Provide the [X, Y] coordinate of the cell's center where the given text is located.  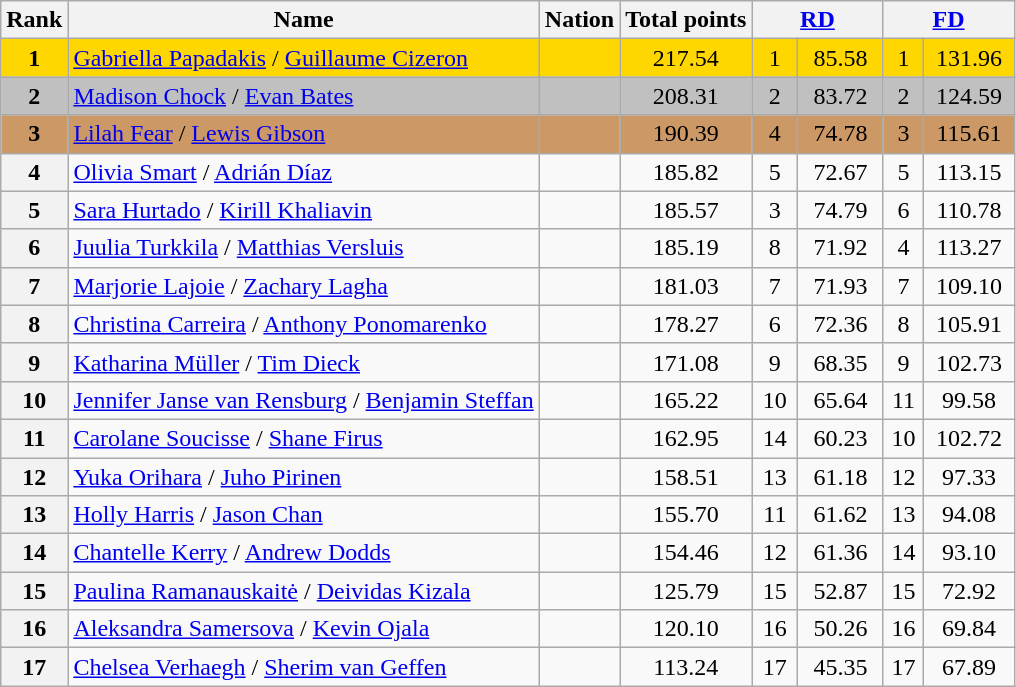
Total points [686, 20]
Sara Hurtado / Kirill Khaliavin [304, 210]
217.54 [686, 58]
61.62 [840, 515]
52.87 [840, 591]
Chantelle Kerry / Andrew Dodds [304, 553]
178.27 [686, 324]
Chelsea Verhaegh / Sherim van Geffen [304, 667]
115.61 [969, 134]
125.79 [686, 591]
105.91 [969, 324]
113.27 [969, 248]
74.79 [840, 210]
190.39 [686, 134]
109.10 [969, 286]
Marjorie Lajoie / Zachary Lagha [304, 286]
120.10 [686, 629]
65.64 [840, 400]
154.46 [686, 553]
94.08 [969, 515]
Gabriella Papadakis / Guillaume Cizeron [304, 58]
Name [304, 20]
110.78 [969, 210]
83.72 [840, 96]
72.36 [840, 324]
Madison Chock / Evan Bates [304, 96]
Paulina Ramanauskaitė / Deividas Kizala [304, 591]
131.96 [969, 58]
67.89 [969, 667]
61.36 [840, 553]
Olivia Smart / Adrián Díaz [304, 172]
165.22 [686, 400]
181.03 [686, 286]
158.51 [686, 477]
Rank [34, 20]
69.84 [969, 629]
185.57 [686, 210]
113.15 [969, 172]
Yuka Orihara / Juho Pirinen [304, 477]
102.73 [969, 362]
113.24 [686, 667]
102.72 [969, 438]
FD [948, 20]
72.92 [969, 591]
97.33 [969, 477]
208.31 [686, 96]
61.18 [840, 477]
155.70 [686, 515]
85.58 [840, 58]
Holly Harris / Jason Chan [304, 515]
99.58 [969, 400]
45.35 [840, 667]
162.95 [686, 438]
71.92 [840, 248]
Christina Carreira / Anthony Ponomarenko [304, 324]
185.82 [686, 172]
Jennifer Janse van Rensburg / Benjamin Steffan [304, 400]
RD [818, 20]
Nation [579, 20]
74.78 [840, 134]
Aleksandra Samersova / Kevin Ojala [304, 629]
93.10 [969, 553]
50.26 [840, 629]
185.19 [686, 248]
Lilah Fear / Lewis Gibson [304, 134]
72.67 [840, 172]
60.23 [840, 438]
Juulia Turkkila / Matthias Versluis [304, 248]
171.08 [686, 362]
Katharina Müller / Tim Dieck [304, 362]
Carolane Soucisse / Shane Firus [304, 438]
71.93 [840, 286]
124.59 [969, 96]
68.35 [840, 362]
